Detect which cell encompasses the target text, then output its [X, Y] center coordinate. 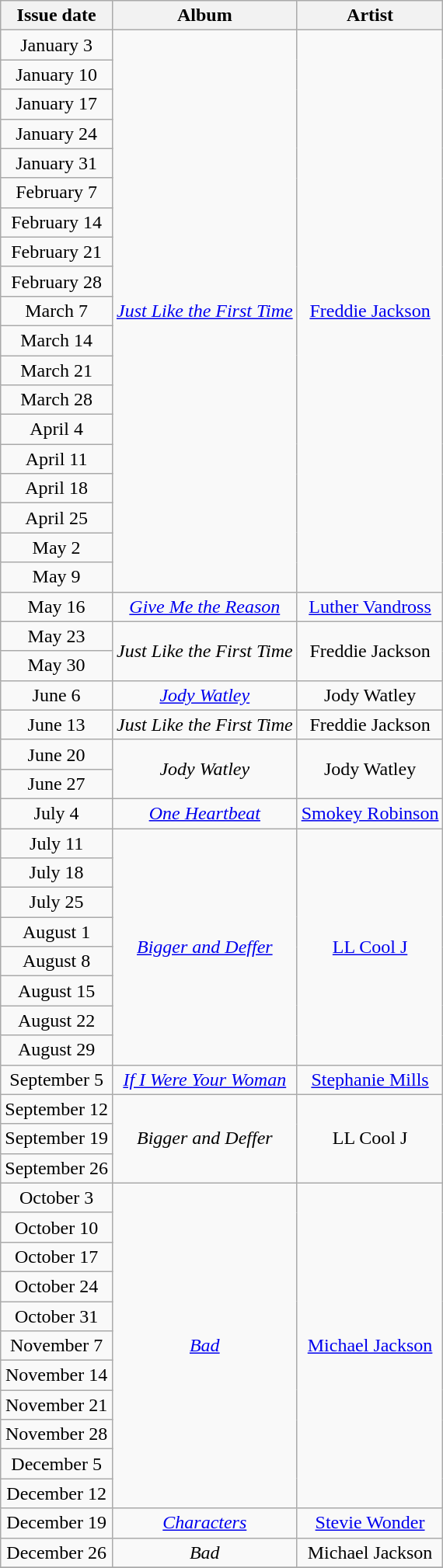
April 4 [57, 429]
June 20 [57, 754]
Give Me the Reason [204, 607]
December 5 [57, 1464]
If I Were Your Woman [204, 1080]
December 12 [57, 1493]
August 8 [57, 961]
October 31 [57, 1316]
January 17 [57, 104]
May 30 [57, 666]
Smokey Robinson [370, 813]
August 29 [57, 1050]
March 7 [57, 311]
April 11 [57, 459]
January 3 [57, 45]
October 10 [57, 1227]
March 21 [57, 370]
September 26 [57, 1168]
February 7 [57, 193]
Stephanie Mills [370, 1080]
January 10 [57, 75]
Artist [370, 16]
Issue date [57, 16]
October 3 [57, 1198]
July 18 [57, 873]
June 13 [57, 725]
November 21 [57, 1405]
June 6 [57, 695]
September 5 [57, 1080]
November 14 [57, 1375]
May 23 [57, 636]
June 27 [57, 784]
February 28 [57, 281]
Characters [204, 1523]
October 24 [57, 1286]
July 25 [57, 902]
Stevie Wonder [370, 1523]
December 19 [57, 1523]
April 18 [57, 488]
September 19 [57, 1139]
August 22 [57, 1020]
November 7 [57, 1346]
September 12 [57, 1109]
Album [204, 16]
January 24 [57, 134]
March 14 [57, 340]
One Heartbeat [204, 813]
March 28 [57, 400]
July 4 [57, 813]
August 15 [57, 991]
August 1 [57, 932]
February 14 [57, 222]
February 21 [57, 252]
July 11 [57, 843]
December 26 [57, 1552]
May 2 [57, 548]
April 25 [57, 518]
May 9 [57, 577]
November 28 [57, 1434]
January 31 [57, 163]
Luther Vandross [370, 607]
October 17 [57, 1257]
May 16 [57, 607]
